Scan for the cell matching the given text and deliver its (x, y) coordinate at center. 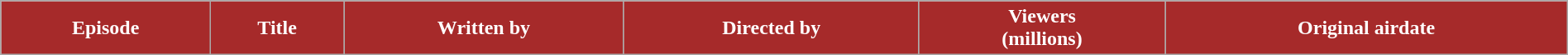
Written by (485, 28)
Episode (106, 28)
Viewers(millions) (1042, 28)
Title (278, 28)
Original airdate (1366, 28)
Directed by (771, 28)
